Scan for the cell matching the given text and deliver its (x, y) coordinate at center. 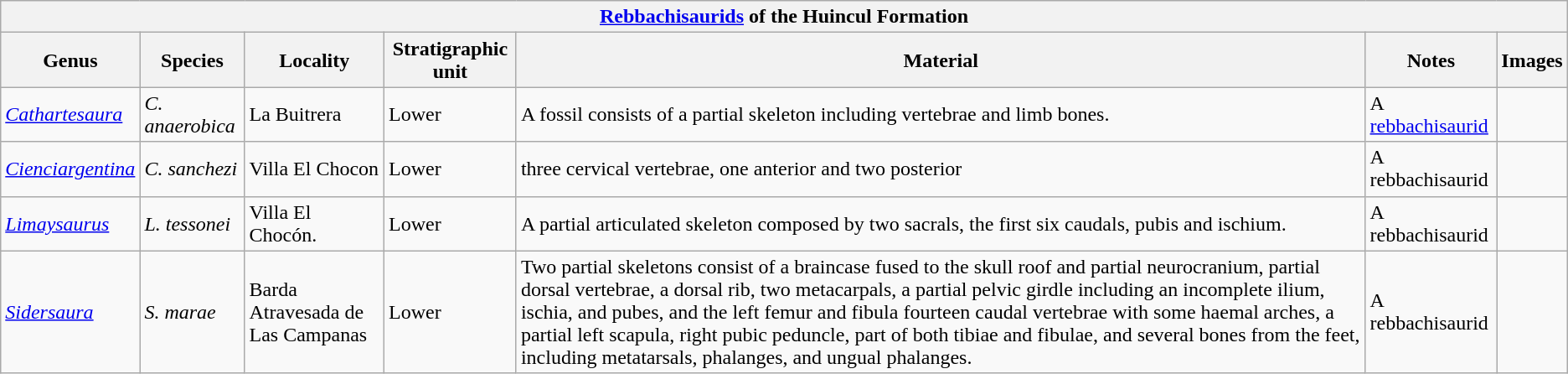
Locality (315, 60)
C. sanchezi (193, 169)
Cienciargentina (70, 169)
Limaysaurus (70, 223)
C. anaerobica (193, 114)
A fossil consists of a partial skeleton including vertebrae and limb bones. (941, 114)
La Buitrera (315, 114)
Notes (1431, 60)
three cervical vertebrae, one anterior and two posterior (941, 169)
Genus (70, 60)
Villa El Chocón. (315, 223)
Material (941, 60)
L. tessonei (193, 223)
Species (193, 60)
Images (1532, 60)
Stratigraphic unit (451, 60)
S. marae (193, 312)
Sidersaura (70, 312)
Barda Atravesada de Las Campanas (315, 312)
A partial articulated skeleton composed by two sacrals, the first six caudals, pubis and ischium. (941, 223)
Villa El Chocon (315, 169)
Cathartesaura (70, 114)
Rebbachisaurids of the Huincul Formation (784, 17)
